Pinpoint the cell where the given text exists, returning its [X, Y] midpoint coordinate. 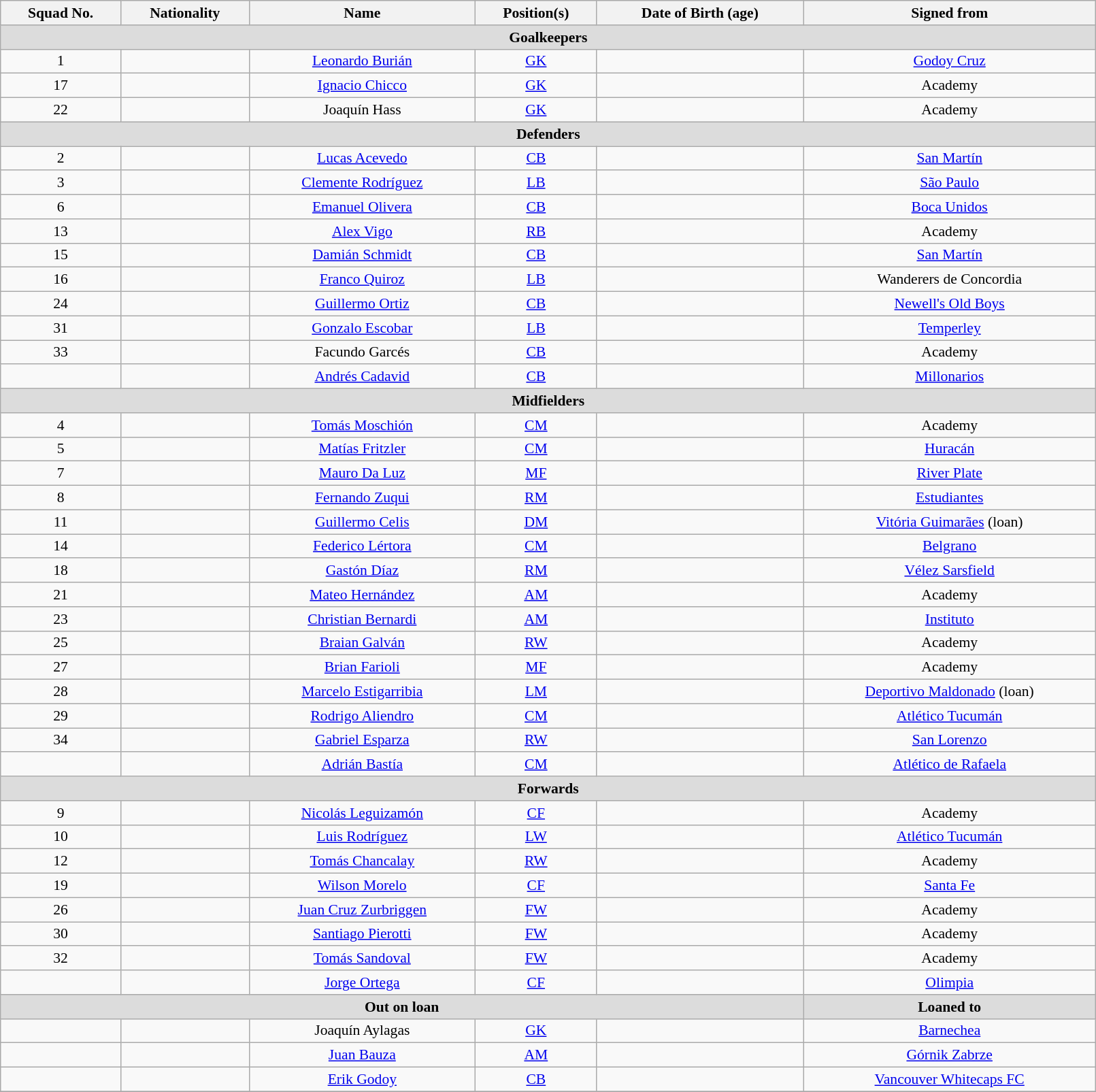
12 [61, 861]
28 [61, 692]
Goalkeepers [548, 37]
Rodrigo Aliendro [362, 716]
Santa Fe [950, 886]
Signed from [950, 13]
LW [536, 837]
Facundo Garcés [362, 352]
Joaquín Aylagas [362, 1031]
Boca Unidos [950, 207]
Juan Bauza [362, 1055]
8 [61, 498]
3 [61, 183]
Brian Farioli [362, 667]
19 [61, 886]
Wanderers de Concordia [950, 280]
Out on loan [402, 1007]
1 [61, 61]
23 [61, 619]
31 [61, 328]
6 [61, 207]
Nicolás Leguizamón [362, 813]
Mauro Da Luz [362, 474]
Midfielders [548, 401]
13 [61, 231]
9 [61, 813]
São Paulo [950, 183]
Marcelo Estigarribia [362, 692]
Joaquín Hass [362, 110]
33 [61, 352]
Guillermo Celis [362, 522]
Erik Godoy [362, 1080]
Vélez Sarsfield [950, 571]
Vancouver Whitecaps FC [950, 1080]
San Lorenzo [950, 740]
Lucas Acevedo [362, 159]
Newell's Old Boys [950, 304]
15 [61, 255]
Gastón Díaz [362, 571]
Fernando Zuqui [362, 498]
27 [61, 667]
Estudiantes [950, 498]
17 [61, 86]
2 [61, 159]
Matías Fritzler [362, 449]
Ignacio Chicco [362, 86]
Loaned to [950, 1007]
30 [61, 934]
Luis Rodríguez [362, 837]
22 [61, 110]
Clemente Rodríguez [362, 183]
18 [61, 571]
Name [362, 13]
Juan Cruz Zurbriggen [362, 910]
Andrés Cadavid [362, 377]
32 [61, 959]
Millonarios [950, 377]
Christian Bernardi [362, 619]
Leonardo Burián [362, 61]
Górnik Zabrze [950, 1055]
Defenders [548, 134]
25 [61, 643]
Tomás Moschión [362, 425]
Olimpia [950, 982]
Federico Lértora [362, 546]
Huracán [950, 449]
Tomás Chancalay [362, 861]
Damián Schmidt [362, 255]
26 [61, 910]
16 [61, 280]
Forwards [548, 789]
Godoy Cruz [950, 61]
Temperley [950, 328]
21 [61, 595]
Vitória Guimarães (loan) [950, 522]
DM [536, 522]
Belgrano [950, 546]
Mateo Hernández [362, 595]
LM [536, 692]
River Plate [950, 474]
Squad No. [61, 13]
29 [61, 716]
Santiago Pierotti [362, 934]
Gonzalo Escobar [362, 328]
Guillermo Ortiz [362, 304]
Deportivo Maldonado (loan) [950, 692]
Nationality [185, 13]
14 [61, 546]
RB [536, 231]
Emanuel Olivera [362, 207]
Braian Galván [362, 643]
Barnechea [950, 1031]
Instituto [950, 619]
Atlético de Rafaela [950, 765]
34 [61, 740]
Franco Quiroz [362, 280]
10 [61, 837]
Jorge Ortega [362, 982]
Gabriel Esparza [362, 740]
Position(s) [536, 13]
5 [61, 449]
Wilson Morelo [362, 886]
Tomás Sandoval [362, 959]
7 [61, 474]
Date of Birth (age) [699, 13]
Alex Vigo [362, 231]
4 [61, 425]
24 [61, 304]
Adrián Bastía [362, 765]
11 [61, 522]
